Identify which cell holds the provided text, then report its (x, y) central coordinate. 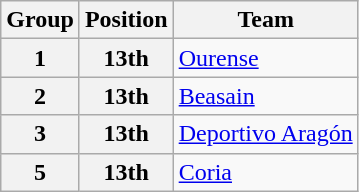
2 (40, 96)
Position (126, 20)
Beasain (266, 96)
3 (40, 134)
Deportivo Aragón (266, 134)
1 (40, 58)
Ourense (266, 58)
Coria (266, 172)
Team (266, 20)
5 (40, 172)
Group (40, 20)
